Return (X, Y) of the center of cell containing provided text 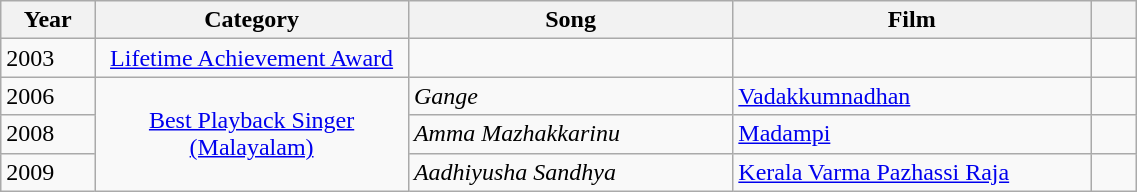
Year (48, 20)
Category (252, 20)
Vadakkumnadhan (912, 96)
Film (912, 20)
Lifetime Achievement Award (252, 58)
2003 (48, 58)
Aadhiyusha Sandhya (570, 172)
Song (570, 20)
Best Playback Singer (Malayalam) (252, 134)
Kerala Varma Pazhassi Raja (912, 172)
2006 (48, 96)
Madampi (912, 134)
2008 (48, 134)
Amma Mazhakkarinu (570, 134)
Gange (570, 96)
2009 (48, 172)
